Search for the cell housing the specified text and yield its (x, y) center coordinate. 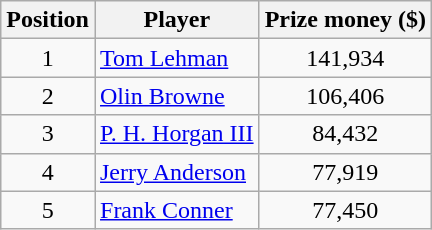
Prize money ($) (345, 20)
Tom Lehman (176, 58)
Frank Conner (176, 210)
141,934 (345, 58)
5 (48, 210)
P. H. Horgan III (176, 134)
3 (48, 134)
Position (48, 20)
106,406 (345, 96)
4 (48, 172)
77,450 (345, 210)
84,432 (345, 134)
Olin Browne (176, 96)
77,919 (345, 172)
1 (48, 58)
Player (176, 20)
2 (48, 96)
Jerry Anderson (176, 172)
